Capture the cell that displays the provided text and extract its (x, y) central coordinate. 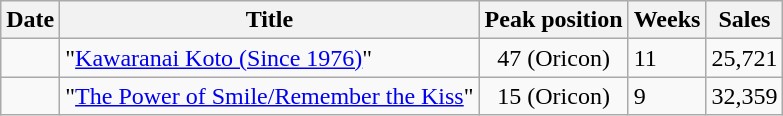
47 (Oricon) (554, 58)
Peak position (554, 20)
11 (667, 58)
Title (270, 20)
Sales (744, 20)
9 (667, 96)
32,359 (744, 96)
25,721 (744, 58)
"The Power of Smile/Remember the Kiss" (270, 96)
Date (30, 20)
Weeks (667, 20)
"Kawaranai Koto (Since 1976)" (270, 58)
15 (Oricon) (554, 96)
